Find where the given text appears and provide that cell's center as (x, y) coordinate. 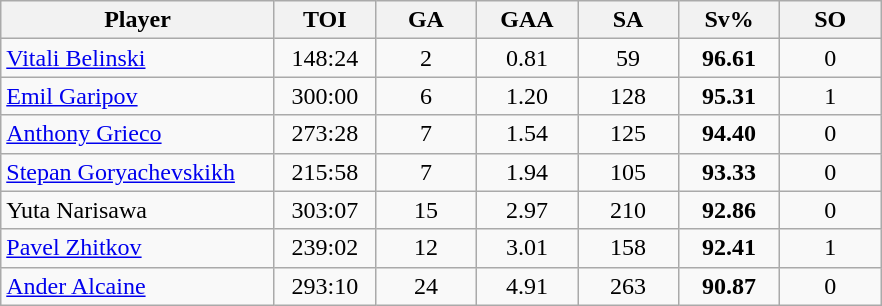
90.87 (730, 286)
92.41 (730, 248)
239:02 (324, 248)
3.01 (526, 248)
1.20 (526, 96)
263 (628, 286)
94.40 (730, 134)
2 (426, 58)
0.81 (526, 58)
Sv% (730, 20)
273:28 (324, 134)
TOI (324, 20)
4.91 (526, 286)
293:10 (324, 286)
15 (426, 210)
93.33 (730, 172)
Stepan Goryachevskikh (138, 172)
GA (426, 20)
95.31 (730, 96)
96.61 (730, 58)
Emil Garipov (138, 96)
303:07 (324, 210)
Anthony Grieco (138, 134)
125 (628, 134)
215:58 (324, 172)
158 (628, 248)
12 (426, 248)
24 (426, 286)
Pavel Zhitkov (138, 248)
6 (426, 96)
128 (628, 96)
SA (628, 20)
Yuta Narisawa (138, 210)
148:24 (324, 58)
SO (830, 20)
1.94 (526, 172)
92.86 (730, 210)
2.97 (526, 210)
210 (628, 210)
300:00 (324, 96)
1.54 (526, 134)
Ander Alcaine (138, 286)
Vitali Belinski (138, 58)
GAA (526, 20)
59 (628, 58)
Player (138, 20)
105 (628, 172)
